For the text-containing cell, return its midpoint in (x, y) coordinate format. 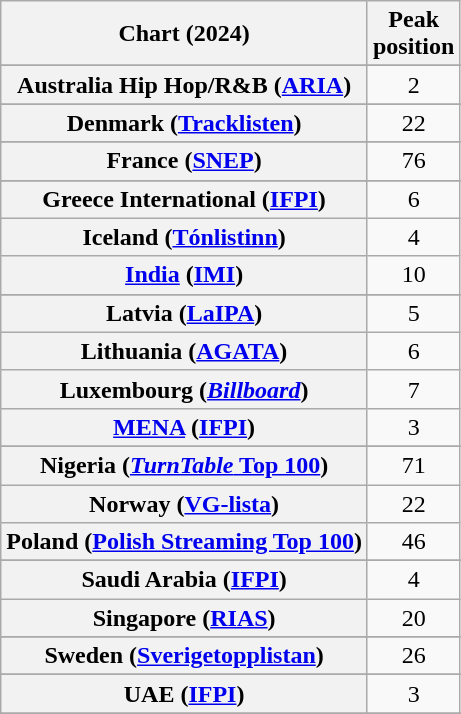
10 (413, 275)
7 (413, 389)
71 (413, 465)
Singapore (RIAS) (184, 618)
Denmark (Tracklisten) (184, 123)
Lithuania (AGATA) (184, 351)
India (IMI) (184, 275)
76 (413, 161)
2 (413, 85)
Nigeria (TurnTable Top 100) (184, 465)
5 (413, 313)
20 (413, 618)
UAE (IFPI) (184, 694)
Australia Hip Hop/R&B (ARIA) (184, 85)
Iceland (Tónlistinn) (184, 237)
Peakposition (413, 34)
Luxembourg (Billboard) (184, 389)
26 (413, 656)
MENA (IFPI) (184, 427)
Sweden (Sverigetopplistan) (184, 656)
France (SNEP) (184, 161)
Chart (2024) (184, 34)
46 (413, 542)
Latvia (LaIPA) (184, 313)
Poland (Polish Streaming Top 100) (184, 542)
Norway (VG-lista) (184, 503)
Saudi Arabia (IFPI) (184, 580)
Greece International (IFPI) (184, 199)
